Pinpoint the cell where the given text exists, returning its (x, y) midpoint coordinate. 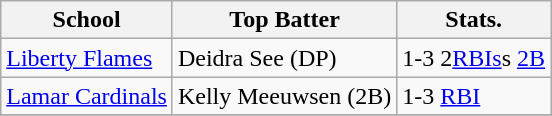
Liberty Flames (87, 58)
School (87, 20)
1-3 RBI (474, 96)
Deidra See (DP) (284, 58)
Kelly Meeuwsen (2B) (284, 96)
Stats. (474, 20)
Lamar Cardinals (87, 96)
1-3 2RBIss 2B (474, 58)
Top Batter (284, 20)
